Determine the [x, y] coordinate at the center of the cell enclosing the given text.  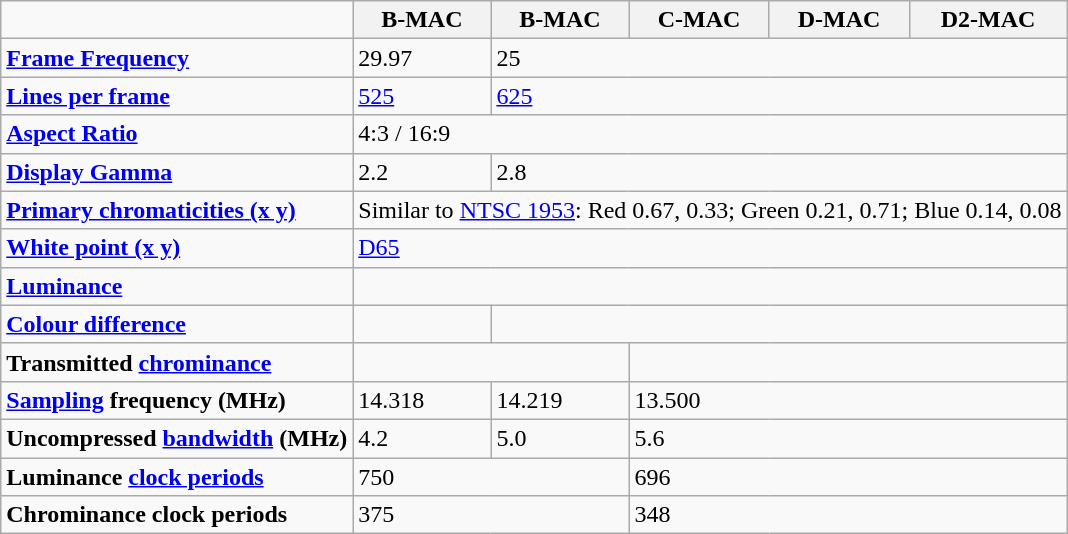
2.8 [779, 172]
Display Gamma [177, 172]
Luminance clock periods [177, 477]
Frame Frequency [177, 58]
D-MAC [839, 20]
696 [848, 477]
14.219 [560, 400]
C-MAC [699, 20]
4:3 / 16:9 [710, 134]
14.318 [422, 400]
Chrominance clock periods [177, 515]
25 [779, 58]
Uncompressed bandwidth (MHz) [177, 438]
White point (x y) [177, 248]
5.6 [848, 438]
Aspect Ratio [177, 134]
5.0 [560, 438]
625 [779, 96]
Primary chromaticities (x y) [177, 210]
525 [422, 96]
Colour difference [177, 324]
Transmitted chrominance [177, 362]
4.2 [422, 438]
D65 [710, 248]
Sampling frequency (MHz) [177, 400]
13.500 [848, 400]
750 [491, 477]
2.2 [422, 172]
29.97 [422, 58]
Luminance [177, 286]
375 [491, 515]
348 [848, 515]
D2-MAC [988, 20]
Similar to NTSC 1953: Red 0.67, 0.33; Green 0.21, 0.71; Blue 0.14, 0.08 [710, 210]
Lines per frame [177, 96]
